For the text-containing cell, return its midpoint in (X, Y) coordinate format. 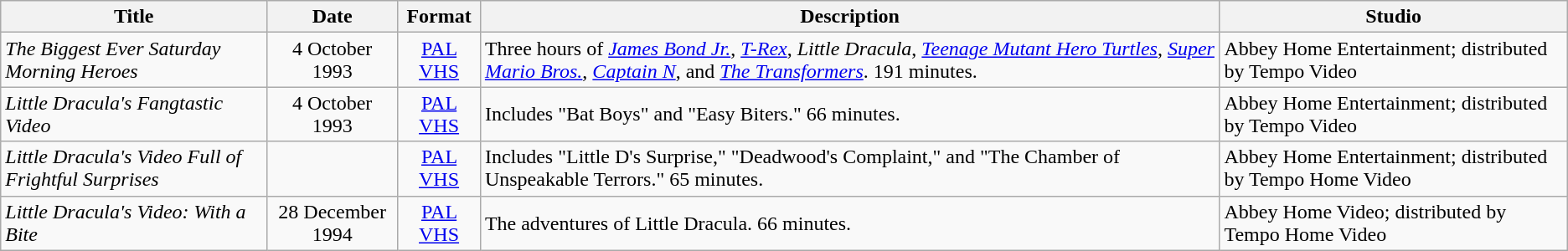
Little Dracula's Video: With a Bite (134, 223)
Includes "Little D's Surprise," "Deadwood's Complaint," and "The Chamber of Unspeakable Terrors." 65 minutes. (849, 169)
Includes "Bat Boys" and "Easy Biters." 66 minutes. (849, 114)
Abbey Home Video; distributed by Tempo Home Video (1394, 223)
Studio (1394, 17)
28 December 1994 (333, 223)
Date (333, 17)
Description (849, 17)
Format (439, 17)
Little Dracula's Fangtastic Video (134, 114)
Little Dracula's Video Full of Frightful Surprises (134, 169)
Abbey Home Entertainment; distributed by Tempo Home Video (1394, 169)
The Biggest Ever Saturday Morning Heroes (134, 60)
The adventures of Little Dracula. 66 minutes. (849, 223)
Three hours of James Bond Jr., T-Rex, Little Dracula, Teenage Mutant Hero Turtles, Super Mario Bros., Captain N, and The Transformers. 191 minutes. (849, 60)
Title (134, 17)
